Detect which cell encompasses the target text, then output its (X, Y) center coordinate. 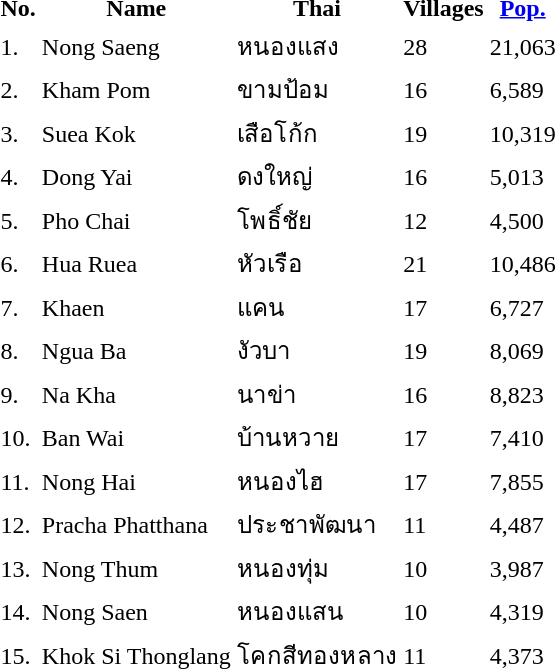
Hua Ruea (136, 264)
Dong Yai (136, 176)
หัวเรือ (317, 264)
Ngua Ba (136, 350)
นาข่า (317, 394)
Nong Saeng (136, 46)
12 (444, 220)
28 (444, 46)
21 (444, 264)
Pracha Phatthana (136, 524)
เสือโก้ก (317, 133)
11 (444, 524)
Nong Saen (136, 612)
บ้านหวาย (317, 438)
แคน (317, 307)
งัวบา (317, 350)
ประชาพัฒนา (317, 524)
Nong Hai (136, 481)
Suea Kok (136, 133)
Kham Pom (136, 90)
Nong Thum (136, 568)
ดงใหญ่ (317, 176)
หนองทุ่ม (317, 568)
Na Kha (136, 394)
หนองแสน (317, 612)
โพธิ์ชัย (317, 220)
หนองแสง (317, 46)
หนองไฮ (317, 481)
Pho Chai (136, 220)
ขามป้อม (317, 90)
Ban Wai (136, 438)
Khaen (136, 307)
